Capture the cell that displays the provided text and extract its (x, y) central coordinate. 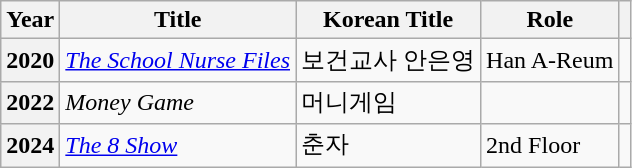
Money Game (178, 102)
Title (178, 20)
Role (550, 20)
Han A-Reum (550, 60)
머니게임 (388, 102)
Korean Title (388, 20)
2nd Floor (550, 146)
2022 (30, 102)
2020 (30, 60)
The 8 Show (178, 146)
보건교사 안은영 (388, 60)
춘자 (388, 146)
The School Nurse Files (178, 60)
Year (30, 20)
2024 (30, 146)
